Extract the (x, y) coordinate from the center of the cell holding the provided text.  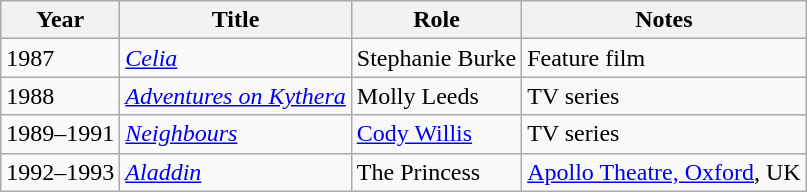
Stephanie Burke (436, 58)
1988 (60, 96)
Celia (236, 58)
1992–1993 (60, 172)
Feature film (664, 58)
1987 (60, 58)
The Princess (436, 172)
Molly Leeds (436, 96)
Cody Willis (436, 134)
Role (436, 20)
Adventures on Kythera (236, 96)
Neighbours (236, 134)
Aladdin (236, 172)
Title (236, 20)
Apollo Theatre, Oxford, UK (664, 172)
1989–1991 (60, 134)
Year (60, 20)
Notes (664, 20)
